Identify which cell holds the provided text, then report its (X, Y) central coordinate. 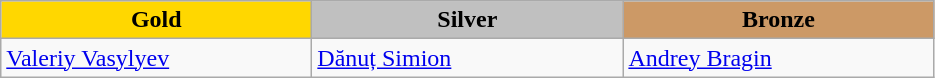
Gold (156, 20)
Silver (468, 20)
Bronze (778, 20)
Andrey Bragin (778, 58)
Valeriy Vasylyev (156, 58)
Dănuț Simion (468, 58)
